Capture the cell that displays the provided text and extract its (X, Y) central coordinate. 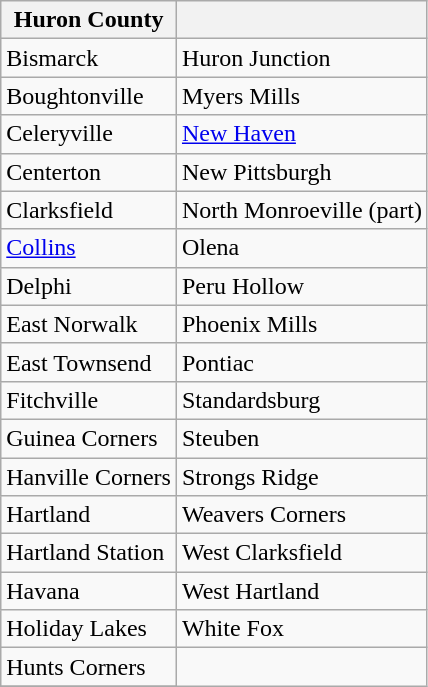
West Clarksfield (302, 553)
Hartland Station (89, 553)
Strongs Ridge (302, 477)
Centerton (89, 172)
Standardsburg (302, 400)
Steuben (302, 438)
New Haven (302, 134)
Huron Junction (302, 58)
West Hartland (302, 591)
Havana (89, 591)
Myers Mills (302, 96)
Celeryville (89, 134)
Guinea Corners (89, 438)
Bismarck (89, 58)
Hanville Corners (89, 477)
Olena (302, 248)
North Monroeville (part) (302, 210)
Hartland (89, 515)
White Fox (302, 629)
East Townsend (89, 362)
Huron County (89, 20)
Fitchville (89, 400)
Collins (89, 248)
East Norwalk (89, 324)
Pontiac (302, 362)
Holiday Lakes (89, 629)
Peru Hollow (302, 286)
Hunts Corners (89, 667)
Boughtonville (89, 96)
Phoenix Mills (302, 324)
Delphi (89, 286)
Weavers Corners (302, 515)
Clarksfield (89, 210)
New Pittsburgh (302, 172)
